Determine the (X, Y) coordinate at the center of the cell enclosing the given text.  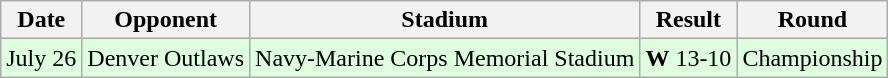
Round (812, 20)
Stadium (445, 20)
Result (688, 20)
Navy-Marine Corps Memorial Stadium (445, 58)
W 13-10 (688, 58)
Denver Outlaws (166, 58)
Championship (812, 58)
July 26 (42, 58)
Date (42, 20)
Opponent (166, 20)
